Pinpoint the cell where the given text exists, returning its [x, y] midpoint coordinate. 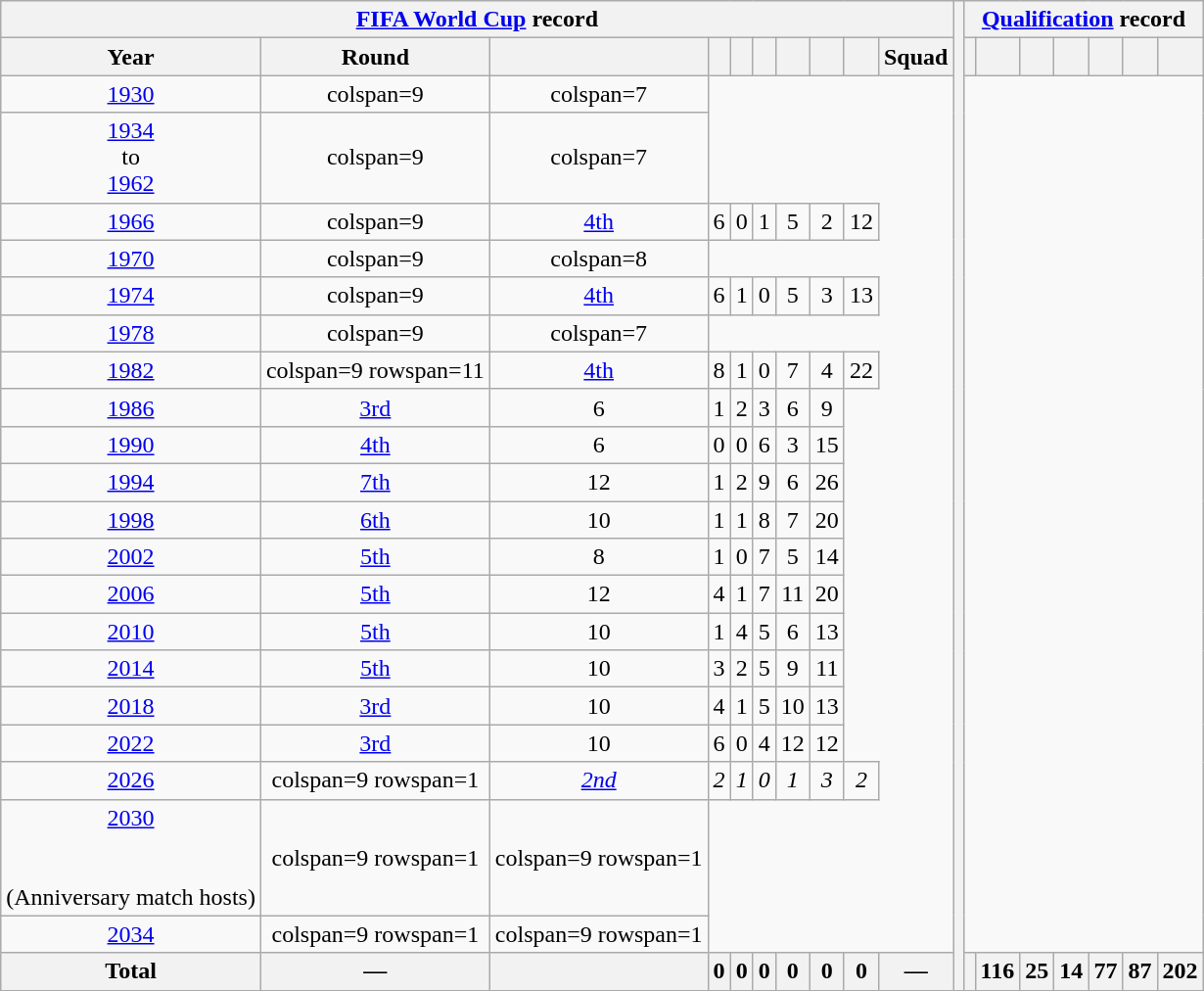
15 [826, 445]
2026 [131, 780]
Total [131, 971]
1998 [131, 520]
6th [375, 520]
colspan=9 rowspan=11 [375, 370]
2nd [599, 780]
1982 [131, 370]
2014 [131, 669]
22 [861, 370]
1990 [131, 445]
2030(Anniversary match hosts) [131, 858]
87 [1139, 971]
Round [375, 57]
202 [1181, 971]
1994 [131, 482]
1986 [131, 407]
colspan=8 [599, 259]
1970 [131, 259]
FIFA World Cup record [478, 20]
1974 [131, 296]
7th [375, 482]
Year [131, 57]
26 [826, 482]
2022 [131, 743]
116 [997, 971]
2010 [131, 632]
Qualification record [1084, 20]
2018 [131, 706]
2002 [131, 557]
1930 [131, 94]
Squad [915, 57]
25 [1038, 971]
1978 [131, 333]
2034 [131, 934]
77 [1106, 971]
2006 [131, 594]
1966 [131, 221]
1934to1962 [131, 158]
